Search for the cell housing the specified text and yield its [X, Y] center coordinate. 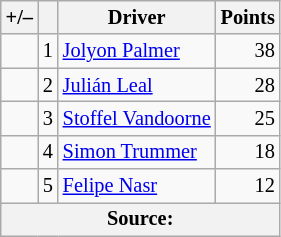
38 [248, 51]
18 [248, 152]
Source: [140, 219]
12 [248, 186]
+/– [20, 17]
2 [48, 85]
28 [248, 85]
1 [48, 51]
4 [48, 152]
5 [48, 186]
25 [248, 118]
3 [48, 118]
Jolyon Palmer [137, 51]
Julián Leal [137, 85]
Points [248, 17]
Felipe Nasr [137, 186]
Simon Trummer [137, 152]
Driver [137, 17]
Stoffel Vandoorne [137, 118]
